Search for the cell housing the specified text and yield its [x, y] center coordinate. 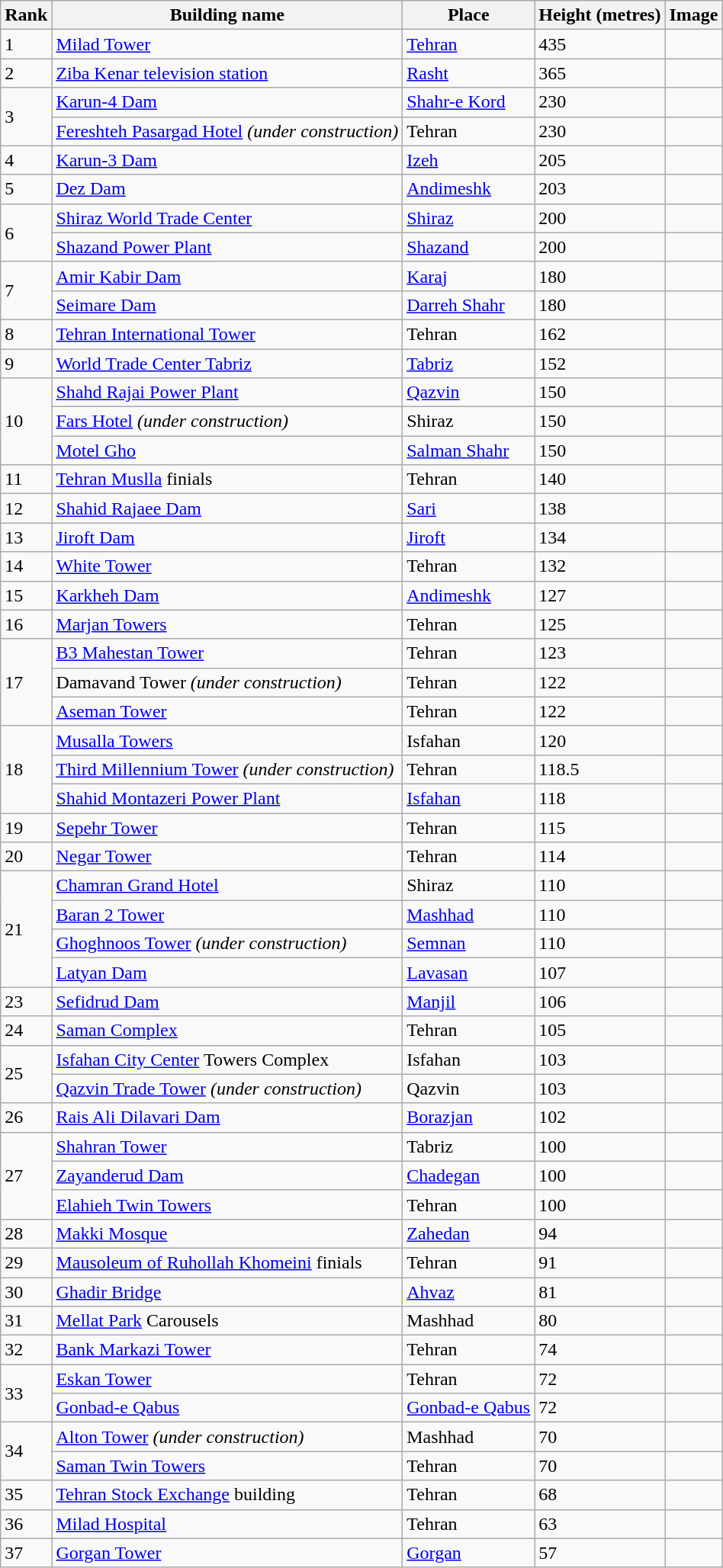
Milad Hospital [227, 1524]
Place [468, 15]
Shiraz World Trade Center [227, 218]
Izeh [468, 160]
Rank [26, 15]
Bank Markazi Tower [227, 1350]
81 [599, 1292]
Sari [468, 508]
15 [26, 595]
Karun-3 Dam [227, 160]
94 [599, 1233]
127 [599, 595]
20 [26, 857]
Fereshteh Pasargad Hotel (under construction) [227, 131]
1 [26, 44]
Zahedan [468, 1233]
Ahvaz [468, 1292]
74 [599, 1350]
134 [599, 537]
29 [26, 1262]
Third Millennium Tower (under construction) [227, 769]
Dez Dam [227, 189]
Shahid Montazeri Power Plant [227, 798]
13 [26, 537]
26 [26, 1117]
114 [599, 857]
Rais Ali Dilavari Dam [227, 1117]
123 [599, 653]
Jiroft [468, 537]
Building name [227, 15]
Marjan Towers [227, 624]
Fars Hotel (under construction) [227, 422]
16 [26, 624]
Shahran Tower [227, 1146]
7 [26, 290]
17 [26, 682]
9 [26, 364]
Borazjan [468, 1117]
21 [26, 929]
Rasht [468, 73]
Karun-4 Dam [227, 102]
34 [26, 1451]
120 [599, 740]
White Tower [227, 566]
Lavasan [468, 973]
Baran 2 Tower [227, 915]
Image [694, 15]
80 [599, 1321]
Ziba Kenar television station [227, 73]
11 [26, 479]
Height (metres) [599, 15]
14 [26, 566]
18 [26, 769]
32 [26, 1350]
Zayanderud Dam [227, 1175]
36 [26, 1524]
Chadegan [468, 1175]
10 [26, 422]
Mausoleum of Ruhollah Khomeini finials [227, 1262]
Damavand Tower (under construction) [227, 682]
Shahr-e Kord [468, 102]
435 [599, 44]
63 [599, 1524]
24 [26, 1031]
162 [599, 334]
Gorgan [468, 1553]
105 [599, 1031]
115 [599, 827]
Seimare Dam [227, 305]
31 [26, 1321]
World Trade Center Tabriz [227, 364]
Karkheh Dam [227, 595]
Gorgan Tower [227, 1553]
Musalla Towers [227, 740]
Eskan Tower [227, 1379]
4 [26, 160]
Shahd Rajai Power Plant [227, 393]
152 [599, 364]
33 [26, 1393]
23 [26, 1002]
Mellat Park Carousels [227, 1321]
102 [599, 1117]
205 [599, 160]
25 [26, 1074]
8 [26, 334]
Aseman Tower [227, 711]
Negar Tower [227, 857]
Tehran Stock Exchange building [227, 1495]
203 [599, 189]
Salman Shahr [468, 451]
Alton Tower (under construction) [227, 1437]
140 [599, 479]
106 [599, 1002]
132 [599, 566]
Manjil [468, 1002]
37 [26, 1553]
Karaj [468, 276]
Makki Mosque [227, 1233]
Semnan [468, 944]
Isfahan City Center Towers Complex [227, 1060]
Ghoghnoos Tower (under construction) [227, 944]
Chamran Grand Hotel [227, 886]
Amir Kabir Dam [227, 276]
Shazand [468, 247]
Ghadir Bridge [227, 1292]
Latyan Dam [227, 973]
Tehran Muslla finials [227, 479]
365 [599, 73]
Sefidrud Dam [227, 1002]
5 [26, 189]
28 [26, 1233]
Jiroft Dam [227, 537]
107 [599, 973]
118 [599, 798]
Tehran International Tower [227, 334]
6 [26, 232]
Milad Tower [227, 44]
Shahid Rajaee Dam [227, 508]
91 [599, 1262]
30 [26, 1292]
118.5 [599, 769]
12 [26, 508]
35 [26, 1495]
Darreh Shahr [468, 305]
125 [599, 624]
138 [599, 508]
Saman Twin Towers [227, 1466]
27 [26, 1175]
2 [26, 73]
B3 Mahestan Tower [227, 653]
57 [599, 1553]
Sepehr Tower [227, 827]
Elahieh Twin Towers [227, 1204]
3 [26, 117]
Shazand Power Plant [227, 247]
68 [599, 1495]
19 [26, 827]
Qazvin Trade Tower (under construction) [227, 1089]
Saman Complex [227, 1031]
Motel Gho [227, 451]
